For the text-containing cell, return its midpoint in (X, Y) coordinate format. 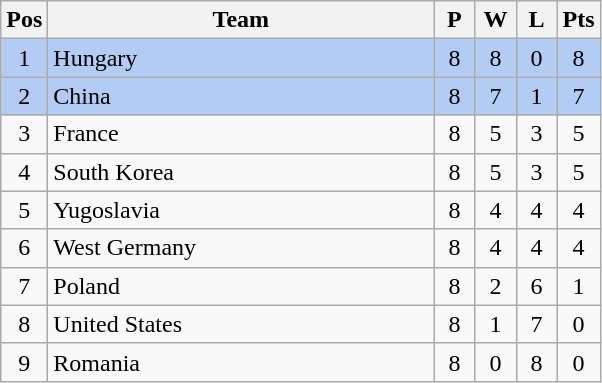
9 (24, 362)
P (454, 20)
Hungary (241, 58)
Yugoslavia (241, 210)
China (241, 96)
West Germany (241, 248)
Pts (578, 20)
W (496, 20)
Team (241, 20)
Pos (24, 20)
L (536, 20)
United States (241, 324)
Poland (241, 286)
South Korea (241, 172)
Romania (241, 362)
France (241, 134)
